Identify which cell holds the provided text, then report its (x, y) central coordinate. 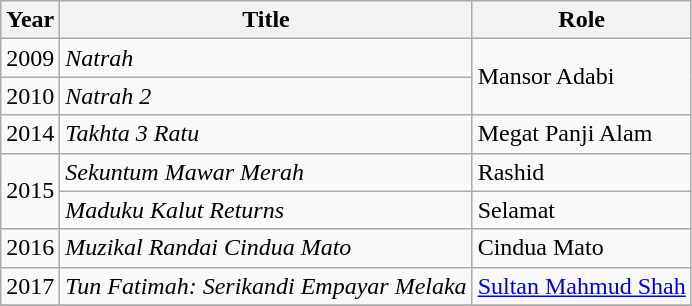
2016 (30, 248)
Maduku Kalut Returns (266, 210)
Year (30, 20)
Sultan Mahmud Shah (582, 286)
2014 (30, 134)
Title (266, 20)
2015 (30, 191)
Muzikal Randai Cindua Mato (266, 248)
Cindua Mato (582, 248)
Selamat (582, 210)
Takhta 3 Ratu (266, 134)
2017 (30, 286)
2009 (30, 58)
Sekuntum Mawar Merah (266, 172)
Tun Fatimah: Serikandi Empayar Melaka (266, 286)
Role (582, 20)
Natrah 2 (266, 96)
Mansor Adabi (582, 77)
Megat Panji Alam (582, 134)
2010 (30, 96)
Natrah (266, 58)
Rashid (582, 172)
